Detect which cell encompasses the target text, then output its (X, Y) center coordinate. 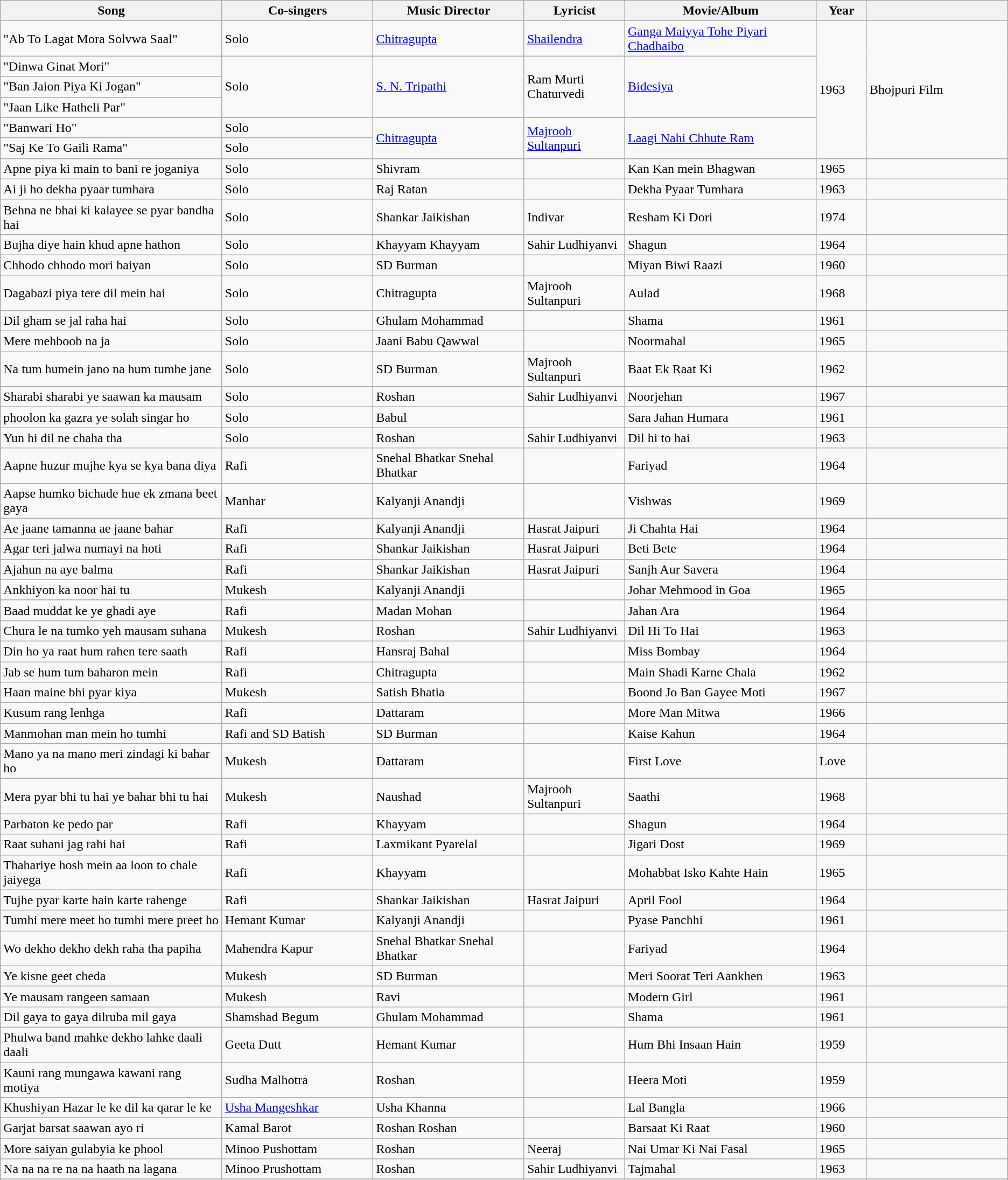
Noorjehan (720, 397)
Mere mehboob na ja (111, 341)
Movie/Album (720, 11)
Miss Bombay (720, 651)
"Jaan Like Hatheli Par" (111, 107)
"Banwari Ho" (111, 128)
More saiyan gulabyia ke phool (111, 1149)
Phulwa band mahke dekho lahke daali daali (111, 1045)
Bidesiya (720, 87)
Heera Moti (720, 1079)
Modern Girl (720, 996)
Rafi and SD Batish (297, 734)
Jigari Dost (720, 844)
Kamal Barot (297, 1128)
Parbaton ke pedo par (111, 824)
Thahariye hosh mein aa loon to chale jaiyega (111, 872)
Kusum rang lenhga (111, 713)
Dil gham se jal raha hai (111, 321)
Miyan Biwi Raazi (720, 265)
Kaise Kahun (720, 734)
Chhodo chhodo mori baiyan (111, 265)
Dagabazi piya tere dil mein hai (111, 293)
Year (842, 11)
Tujhe pyar karte hain karte rahenge (111, 900)
Aulad (720, 293)
Roshan Roshan (449, 1128)
First Love (720, 762)
Wo dekho dekho dekh raha tha papiha (111, 948)
Mera pyar bhi tu hai ye bahar bhi tu hai (111, 796)
S. N. Tripathi (449, 87)
Shailendra (574, 39)
Ravi (449, 996)
Saathi (720, 796)
Sanjh Aur Savera (720, 569)
Lyricist (574, 11)
Tumhi mere meet ho tumhi mere preet ho (111, 920)
Na na na re na na haath na lagana (111, 1169)
Pyase Panchhi (720, 920)
Manhar (297, 501)
Vishwas (720, 501)
Naushad (449, 796)
Minoo Prushottam (297, 1169)
Ai ji ho dekha pyaar tumhara (111, 189)
Ankhiyon ka noor hai tu (111, 590)
Minoo Pushottam (297, 1149)
Ram Murti Chaturvedi (574, 87)
Khushiyan Hazar le ke dil ka qarar le ke (111, 1108)
Dil hi to hai (720, 438)
Baat Ek Raat Ki (720, 369)
Usha Mangeshkar (297, 1108)
Laxmikant Pyarelal (449, 844)
Song (111, 11)
Sudha Malhotra (297, 1079)
Noormahal (720, 341)
Apne piya ki main to bani re joganiya (111, 169)
Johar Mehmood in Goa (720, 590)
Babul (449, 417)
Tajmahal (720, 1169)
Main Shadi Karne Chala (720, 672)
Bhojpuri Film (937, 89)
Mano ya na mano meri zindagi ki bahar ho (111, 762)
Raat suhani jag rahi hai (111, 844)
Resham Ki Dori (720, 217)
Shivram (449, 169)
Ye kisne geet cheda (111, 976)
Aapse humko bichade hue ek zmana beet gaya (111, 501)
Ae jaane tamanna ae jaane bahar (111, 528)
April Fool (720, 900)
Laagi Nahi Chhute Ram (720, 138)
Hansraj Bahal (449, 651)
Haan maine bhi pyar kiya (111, 693)
Baad muddat ke ye ghadi aye (111, 610)
Nai Umar Ki Nai Fasal (720, 1149)
"Ban Jaion Piya Ki Jogan" (111, 87)
Boond Jo Ban Gayee Moti (720, 693)
Dil Hi To Hai (720, 631)
Na tum humein jano na hum tumhe jane (111, 369)
Geeta Dutt (297, 1045)
Bujha diye hain khud apne hathon (111, 245)
Neeraj (574, 1149)
Barsaat Ki Raat (720, 1128)
"Saj Ke To Gaili Rama" (111, 148)
Din ho ya raat hum rahen tere saath (111, 651)
Sharabi sharabi ye saawan ka mausam (111, 397)
Mahendra Kapur (297, 948)
Dil gaya to gaya dilruba mil gaya (111, 1017)
Beti Bete (720, 549)
Aapne huzur mujhe kya se kya bana diya (111, 465)
Co-singers (297, 11)
Behna ne bhai ki kalayee se pyar bandha hai (111, 217)
Manmohan man mein ho tumhi (111, 734)
Music Director (449, 11)
Garjat barsat saawan ayo ri (111, 1128)
Kan Kan mein Bhagwan (720, 169)
Agar teri jalwa numayi na hoti (111, 549)
Meri Soorat Teri Aankhen (720, 976)
Ji Chahta Hai (720, 528)
"Dinwa Ginat Mori" (111, 66)
Satish Bhatia (449, 693)
Khayyam Khayyam (449, 245)
Madan Mohan (449, 610)
Sara Jahan Humara (720, 417)
Ajahun na aye balma (111, 569)
Usha Khanna (449, 1108)
1974 (842, 217)
phoolon ka gazra ye solah singar ho (111, 417)
Love (842, 762)
Kauni rang mungawa kawani rang motiya (111, 1079)
Yun hi dil ne chaha tha (111, 438)
Jaani Babu Qawwal (449, 341)
Jab se hum tum baharon mein (111, 672)
Indivar (574, 217)
Shamshad Begum (297, 1017)
Mohabbat Isko Kahte Hain (720, 872)
Dekha Pyaar Tumhara (720, 189)
"Ab To Lagat Mora Solvwa Saal" (111, 39)
Jahan Ara (720, 610)
Raj Ratan (449, 189)
Lal Bangla (720, 1108)
Ganga Maiyya Tohe Piyari Chadhaibo (720, 39)
Hum Bhi Insaan Hain (720, 1045)
Ye mausam rangeen samaan (111, 996)
More Man Mitwa (720, 713)
Chura le na tumko yeh mausam suhana (111, 631)
